From the cell containing the given text, extract its center point as (X, Y) coordinate. 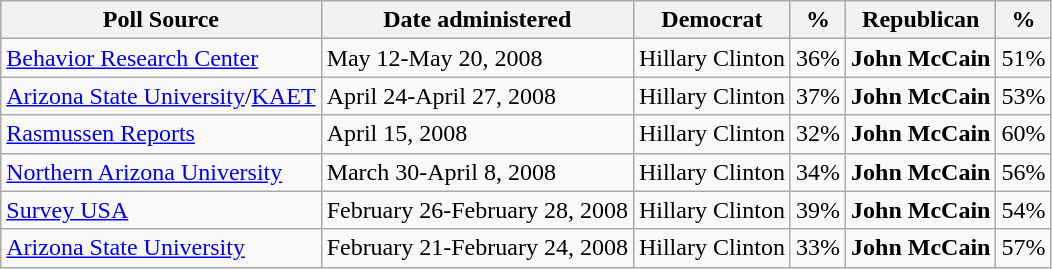
Survey USA (161, 210)
Democrat (712, 20)
April 15, 2008 (477, 134)
54% (1024, 210)
Northern Arizona University (161, 172)
March 30-April 8, 2008 (477, 172)
Behavior Research Center (161, 58)
May 12-May 20, 2008 (477, 58)
Republican (921, 20)
34% (818, 172)
57% (1024, 248)
51% (1024, 58)
53% (1024, 96)
37% (818, 96)
36% (818, 58)
60% (1024, 134)
56% (1024, 172)
32% (818, 134)
33% (818, 248)
Date administered (477, 20)
February 26-February 28, 2008 (477, 210)
April 24-April 27, 2008 (477, 96)
39% (818, 210)
February 21-February 24, 2008 (477, 248)
Arizona State University (161, 248)
Rasmussen Reports (161, 134)
Arizona State University/KAET (161, 96)
Poll Source (161, 20)
